Pinpoint the cell where the given text exists, returning its [x, y] midpoint coordinate. 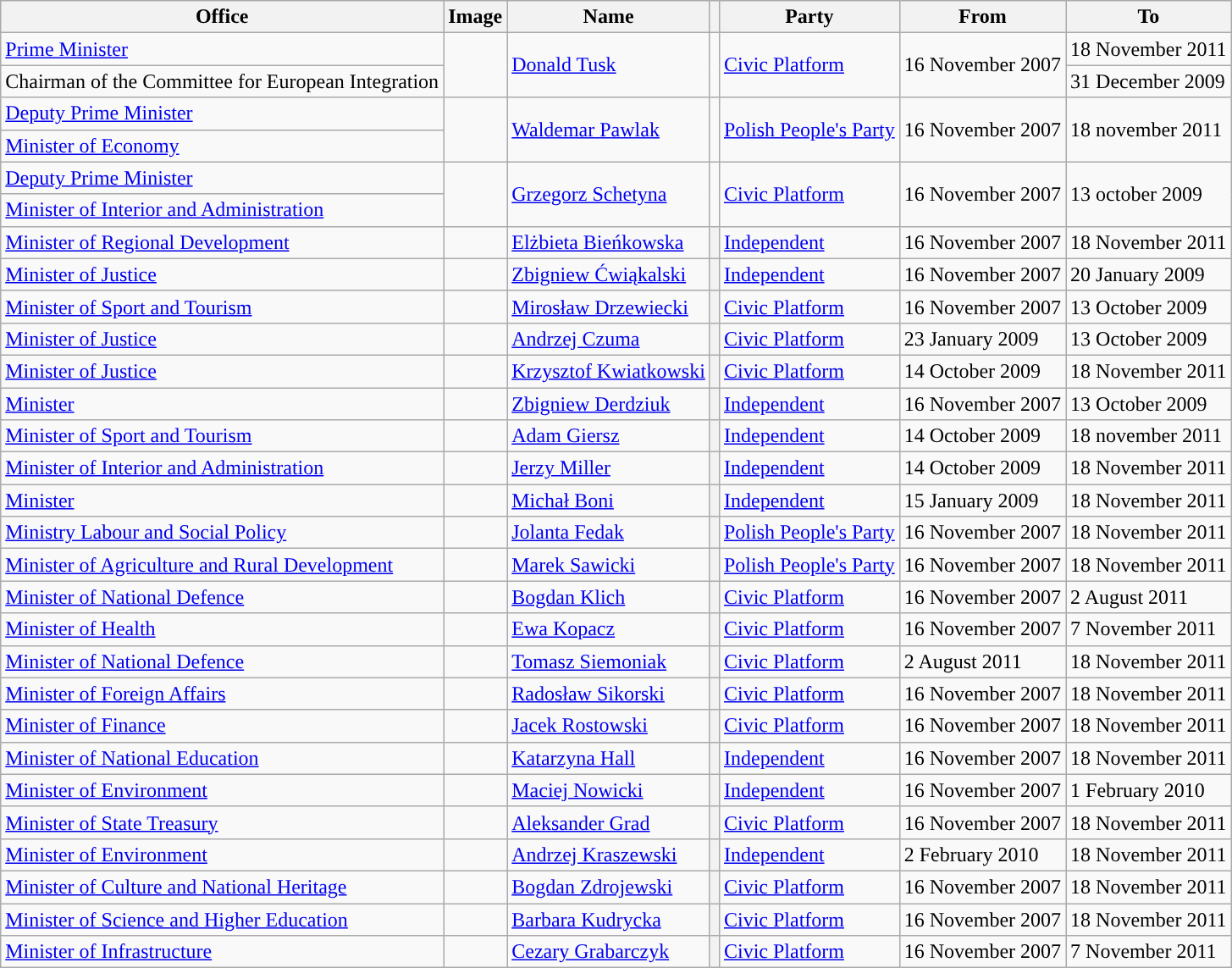
Barbara Kudrycka [609, 919]
Andrzej Czuma [609, 339]
Jacek Rostowski [609, 726]
Krzysztof Kwiatkowski [609, 371]
Jerzy Miller [609, 468]
Minister of Finance [222, 726]
Prime Minister [222, 49]
Marek Sawicki [609, 565]
Zbigniew Derdziuk [609, 404]
Ministry Labour and Social Policy [222, 533]
Minister of Economy [222, 146]
23 January 2009 [982, 339]
Radosław Sikorski [609, 694]
Minister of Culture and National Heritage [222, 887]
Elżbieta Bieńkowska [609, 242]
13 october 2009 [1148, 194]
Minister of National Education [222, 758]
20 January 2009 [1148, 274]
Bogdan Zdrojewski [609, 887]
Aleksander Grad [609, 822]
Minister of Foreign Affairs [222, 694]
Minister of Agriculture and Rural Development [222, 565]
Adam Giersz [609, 436]
Mirosław Drzewiecki [609, 307]
Minister of Regional Development [222, 242]
Donald Tusk [609, 65]
Name [609, 17]
Tomasz Siemoniak [609, 661]
Jolanta Fedak [609, 533]
From [982, 17]
Waldemar Pawlak [609, 130]
2 February 2010 [982, 855]
Cezary Grabarczyk [609, 952]
To [1148, 17]
Andrzej Kraszewski [609, 855]
Minister of State Treasury [222, 822]
Katarzyna Hall [609, 758]
Michał Boni [609, 501]
31 December 2009 [1148, 81]
Chairman of the Committee for European Integration [222, 81]
Grzegorz Schetyna [609, 194]
Ewa Kopacz [609, 629]
Minister of Science and Higher Education [222, 919]
Minister of Infrastructure [222, 952]
Bogdan Klich [609, 597]
Maciej Nowicki [609, 790]
Office [222, 17]
Zbigniew Ćwiąkalski [609, 274]
Minister of Health [222, 629]
15 January 2009 [982, 501]
Image [476, 17]
1 February 2010 [1148, 790]
Party [809, 17]
